From the cell containing the given text, extract its center point as [X, Y] coordinate. 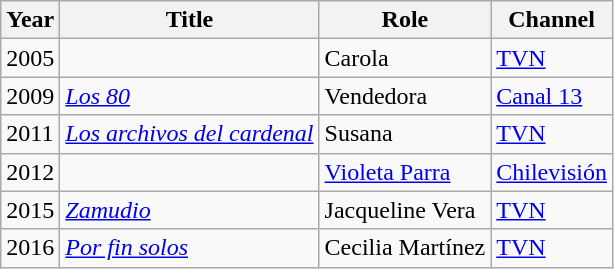
Cecilia Martínez [405, 248]
Year [30, 20]
Canal 13 [552, 96]
Jacqueline Vera [405, 210]
Title [190, 20]
Susana [405, 134]
2015 [30, 210]
Zamudio [190, 210]
Channel [552, 20]
2011 [30, 134]
2005 [30, 58]
Chilevisión [552, 172]
Los 80 [190, 96]
2012 [30, 172]
Vendedora [405, 96]
Role [405, 20]
Violeta Parra [405, 172]
2009 [30, 96]
2016 [30, 248]
Los archivos del cardenal [190, 134]
Carola [405, 58]
Por fin solos [190, 248]
